Pinpoint the cell where the given text exists, returning its (x, y) midpoint coordinate. 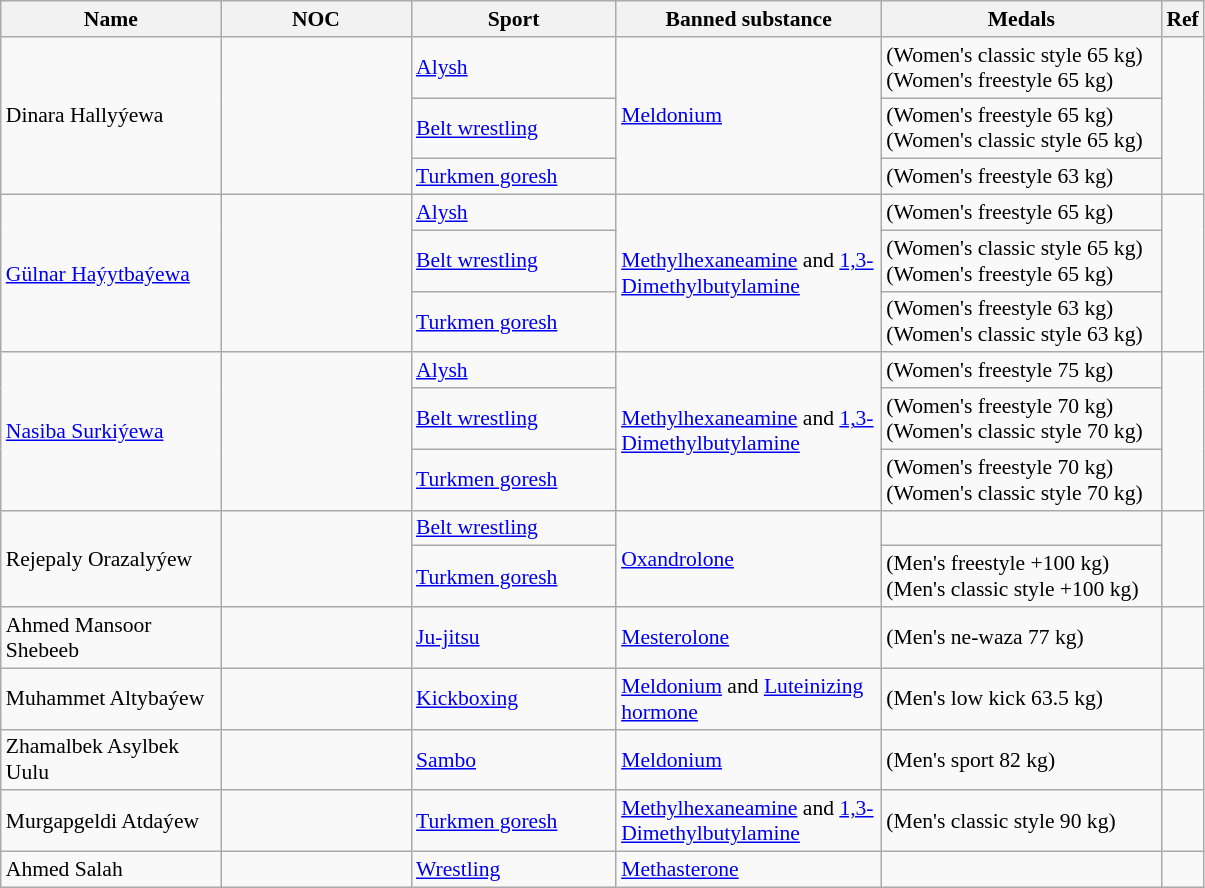
Zhamalbek Asylbek Uulu (111, 760)
Nasiba Surkiýewa (111, 432)
Sambo (514, 760)
Ju-jitsu (514, 638)
(Women's freestyle 63 kg) (1021, 177)
Banned substance (748, 19)
Dinara Hallyýewa (111, 116)
(Men's ne-waza 77 kg) (1021, 638)
Rejepaly Orazalyýew (111, 558)
(Women's freestyle 65 kg) (1021, 213)
(Men's sport 82 kg) (1021, 760)
Sport (514, 19)
Mesterolone (748, 638)
Ahmed Mansoor Shebeeb (111, 638)
(Women's freestyle 75 kg) (1021, 371)
Kickboxing (514, 698)
Name (111, 19)
Ahmed Salah (111, 870)
NOC (316, 19)
Meldonium and Luteinizing hormone (748, 698)
Oxandrolone (748, 558)
(Women's freestyle 63 kg) (Women's classic style 63 kg) (1021, 322)
Wrestling (514, 870)
Ref (1182, 19)
(Men's freestyle +100 kg) (Men's classic style +100 kg) (1021, 576)
Medals (1021, 19)
Methasterone (748, 870)
Murgapgeldi Atdaýew (111, 822)
(Women's freestyle 65 kg) (Women's classic style 65 kg) (1021, 128)
(Men's low kick 63.5 kg) (1021, 698)
Muhammet Altybaýew (111, 698)
(Men's classic style 90 kg) (1021, 822)
Gülnar Haýytbaýewa (111, 274)
